Capture the cell that displays the provided text and extract its [x, y] central coordinate. 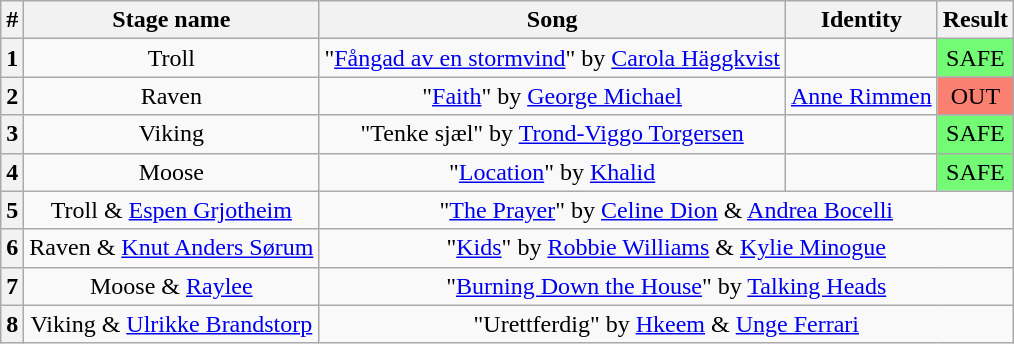
Troll [172, 58]
Raven [172, 96]
# [12, 20]
5 [12, 210]
Troll & Espen Grjotheim [172, 210]
"Fångad av en stormvind" by Carola Häggkvist [552, 58]
"Kids" by Robbie Williams & Kylie Minogue [666, 248]
"Urettferdig" by Hkeem & Unge Ferrari [666, 324]
Moose [172, 172]
Result [975, 20]
4 [12, 172]
OUT [975, 96]
6 [12, 248]
2 [12, 96]
Viking & Ulrikke Brandstorp [172, 324]
1 [12, 58]
Raven & Knut Anders Sørum [172, 248]
"Tenke sjæl" by Trond-Viggo Torgersen [552, 134]
Identity [861, 20]
"Burning Down the House" by Talking Heads [666, 286]
7 [12, 286]
"Location" by Khalid [552, 172]
Anne Rimmen [861, 96]
8 [12, 324]
"The Prayer" by Celine Dion & Andrea Bocelli [666, 210]
Moose & Raylee [172, 286]
3 [12, 134]
Stage name [172, 20]
Song [552, 20]
"Faith" by George Michael [552, 96]
Viking [172, 134]
